Return (x, y) of the center of cell containing provided text 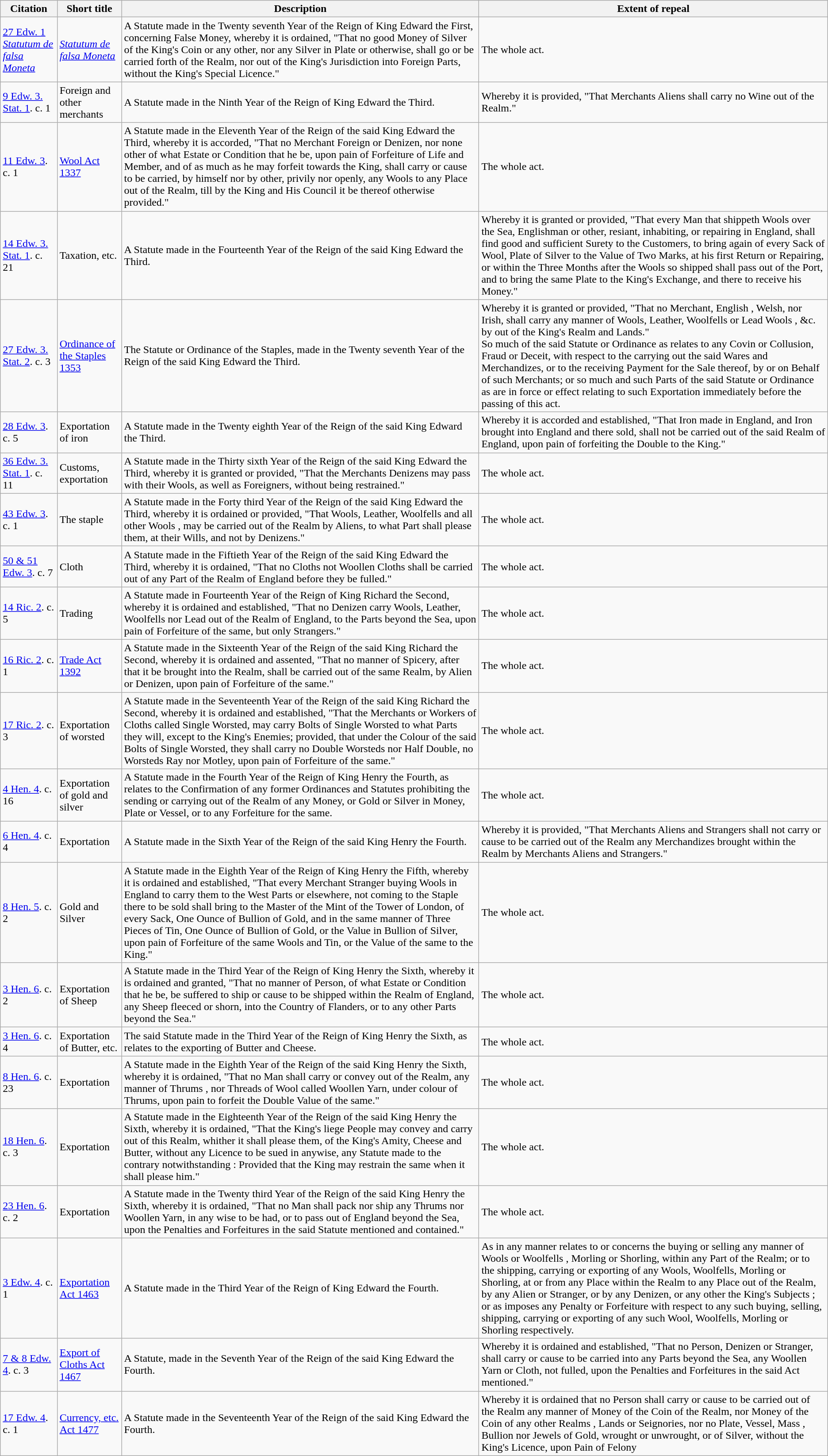
The Statute or Ordinance of the Staples, made in the Twenty seventh Year of the Reign of the said King Edward the Third. (300, 356)
Gold and Silver (89, 912)
A Statute made in the Third Year of the Reign of King Edward the Fourth. (300, 1288)
3 Edw. 4. c. 1 (29, 1288)
Extent of repeal (653, 9)
A Statute made in the Twenty eighth Year of the Reign of the said King Edward the Third. (300, 432)
Foreign and other merchants (89, 102)
Exportation of worsted (89, 730)
The staple (89, 519)
27 Edw. 1 Statutum de falsa Moneta (29, 50)
Exportation Act 1463 (89, 1288)
8 Hen. 6. c. 23 (29, 1082)
7 & 8 Edw. 4. c. 3 (29, 1364)
23 Hen. 6. c. 2 (29, 1211)
A Statute, made in the Seventh Year of the Reign of the said King Edward the Fourth. (300, 1364)
18 Hen. 6. c. 3 (29, 1147)
Short title (89, 9)
Wool Act 1337 (89, 167)
14 Ric. 2. c. 5 (29, 613)
16 Ric. 2. c. 1 (29, 665)
Trade Act 1392 (89, 665)
Whereby it is provided, "That Merchants Aliens shall carry no Wine out of the Realm." (653, 102)
9 Edw. 3. Stat. 1. c. 1 (29, 102)
Citation (29, 9)
A Statute made in the Sixth Year of the Reign of the said King Henry the Fourth. (300, 842)
A Statute made in the Fourteenth Year of the Reign of the said King Edward the Third. (300, 255)
3 Hen. 6. c. 4 (29, 1041)
Trading (89, 613)
A Statute made in the Ninth Year of the Reign of King Edward the Third. (300, 102)
8 Hen. 5. c. 2 (29, 912)
A Statute made in the Seventeenth Year of the Reign of the said King Edward the Fourth. (300, 1423)
Description (300, 9)
17 Edw. 4. c. 1 (29, 1423)
Exportation of Butter, etc. (89, 1041)
Exportation of gold and silver (89, 795)
Taxation, etc. (89, 255)
36 Edw. 3. Stat. 1. c. 11 (29, 473)
43 Edw. 3. c. 1 (29, 519)
Cloth (89, 566)
Customs, exportation (89, 473)
Exportation of Sheep (89, 995)
Exportation of iron (89, 432)
11 Edw. 3. c. 1 (29, 167)
Statutum de falsa Moneta (89, 50)
17 Ric. 2. c. 3 (29, 730)
4 Hen. 4. c. 16 (29, 795)
3 Hen. 6. c. 2 (29, 995)
6 Hen. 4. c. 4 (29, 842)
The said Statute made in the Third Year of the Reign of King Henry the Sixth, as relates to the exporting of Butter and Cheese. (300, 1041)
Ordinance of the Staples 1353 (89, 356)
Export of Cloths Act 1467 (89, 1364)
50 & 51 Edw. 3. c. 7 (29, 566)
28 Edw. 3. c. 5 (29, 432)
14 Edw. 3. Stat. 1. c. 21 (29, 255)
Currency, etc. Act 1477 (89, 1423)
27 Edw. 3. Stat. 2. c. 3 (29, 356)
